Provide the (X, Y) coordinate of the cell's center where the given text is located.  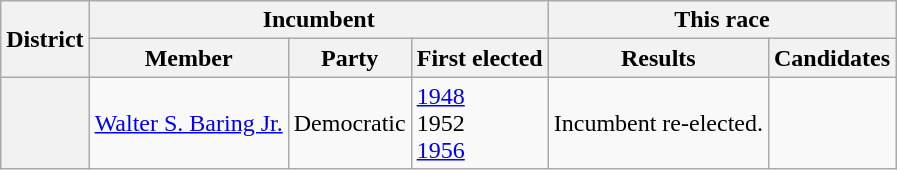
Walter S. Baring Jr. (188, 123)
Incumbent re-elected. (658, 123)
Incumbent (318, 20)
Member (188, 58)
Candidates (832, 58)
District (45, 39)
Party (350, 58)
Democratic (350, 123)
First elected (480, 58)
19481952 1956 (480, 123)
This race (722, 20)
Results (658, 58)
